Return the (x, y) coordinate for the center point of the cell that contains the specified text.  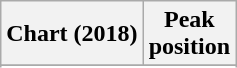
Chart (2018) (72, 34)
Peak position (189, 34)
